Search for the cell housing the specified text and yield its [x, y] center coordinate. 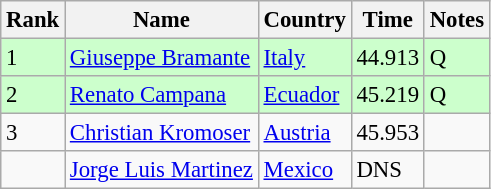
Italy [304, 58]
Rank [33, 20]
Renato Campana [162, 95]
Austria [304, 133]
Christian Kromoser [162, 133]
Time [388, 20]
Giuseppe Bramante [162, 58]
2 [33, 95]
Name [162, 20]
Jorge Luis Martinez [162, 170]
Country [304, 20]
44.913 [388, 58]
Ecuador [304, 95]
1 [33, 58]
Mexico [304, 170]
DNS [388, 170]
3 [33, 133]
45.953 [388, 133]
45.219 [388, 95]
Notes [456, 20]
